Extract the [X, Y] coordinate from the center of the cell holding the provided text.  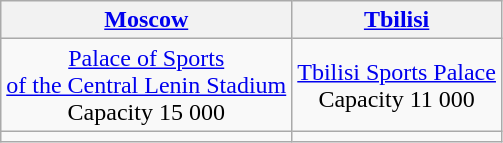
Palace of Sports of the Central Lenin StadiumCapacity 15 000 [146, 85]
Moscow [146, 20]
Tbilisi Sports PalaceCapacity 11 000 [397, 85]
Tbilisi [397, 20]
